Pinpoint the cell where the given text exists, returning its (x, y) midpoint coordinate. 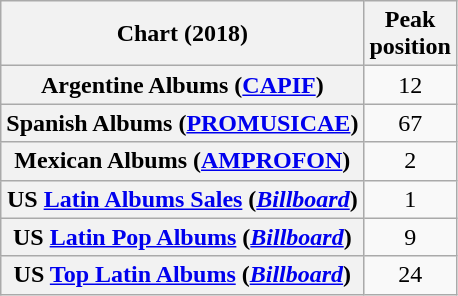
US Latin Albums Sales (Billboard) (182, 199)
2 (410, 161)
Peak position (410, 34)
1 (410, 199)
US Top Latin Albums (Billboard) (182, 275)
Spanish Albums (PROMUSICAE) (182, 123)
24 (410, 275)
9 (410, 237)
12 (410, 85)
US Latin Pop Albums (Billboard) (182, 237)
Chart (2018) (182, 34)
67 (410, 123)
Argentine Albums (CAPIF) (182, 85)
Mexican Albums (AMPROFON) (182, 161)
